Search for the cell housing the specified text and yield its (X, Y) center coordinate. 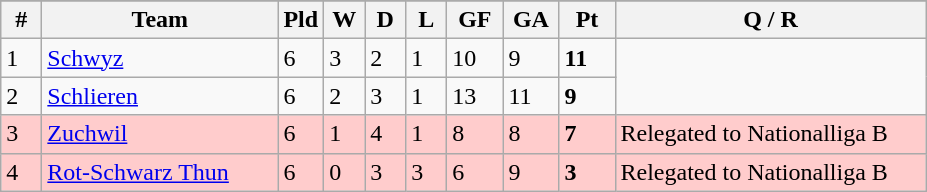
Schlieren (160, 96)
7 (587, 134)
L (426, 20)
GA (531, 20)
Pt (587, 20)
Schwyz (160, 58)
13 (475, 96)
D (386, 20)
# (22, 20)
Team (160, 20)
Q / R (770, 20)
Pld (301, 20)
0 (344, 172)
GF (475, 20)
Zuchwil (160, 134)
W (344, 20)
10 (475, 58)
Rot-Schwarz Thun (160, 172)
